Extract the [X, Y] coordinate from the center of the cell holding the provided text.  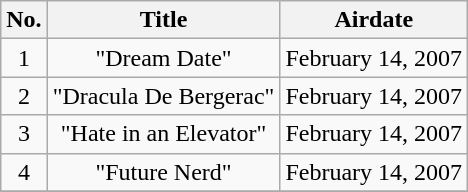
"Dream Date" [164, 58]
Title [164, 20]
Airdate [374, 20]
1 [24, 58]
2 [24, 96]
"Dracula De Bergerac" [164, 96]
"Hate in an Elevator" [164, 134]
No. [24, 20]
3 [24, 134]
"Future Nerd" [164, 172]
4 [24, 172]
